Pinpoint the cell where the given text exists, returning its (x, y) midpoint coordinate. 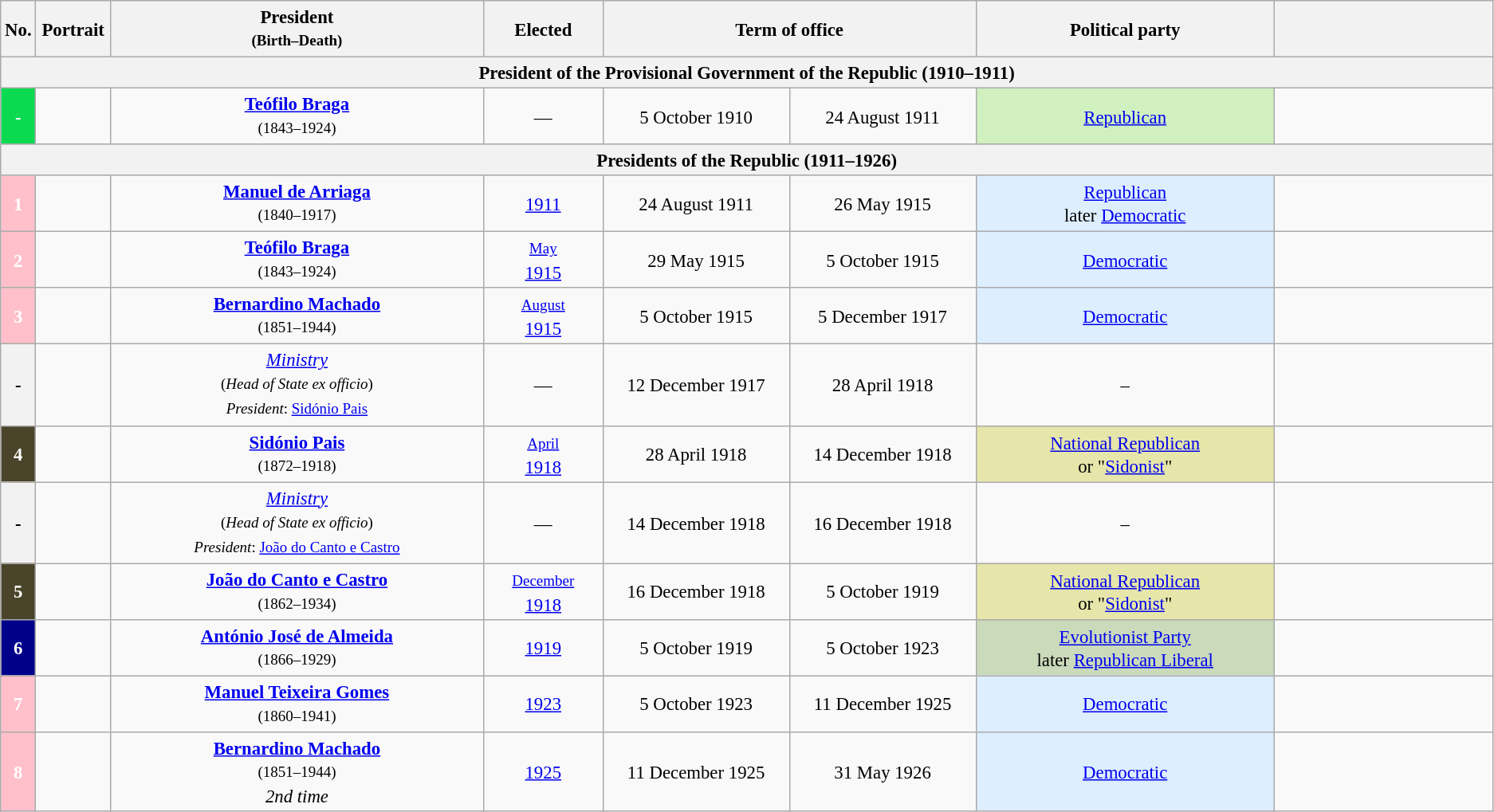
1925 (543, 771)
5 December 1917 (883, 317)
Republicanlater Democratic (1125, 204)
12 December 1917 (696, 385)
Portrait (73, 29)
Manuel Teixeira Gomes(1860–1941) (297, 704)
26 May 1915 (883, 204)
6 (18, 647)
Term of office (789, 29)
1911 (543, 204)
31 May 1926 (883, 771)
Republican (1125, 116)
Ministry(Head of State ex officio)President: Sidónio Pais (297, 385)
29 May 1915 (696, 260)
December1918 (543, 591)
Sidónio Pais(1872–1918) (297, 454)
No. (18, 29)
António José de Almeida(1866–1929) (297, 647)
5 (18, 591)
1919 (543, 647)
João do Canto e Castro(1862–1934) (297, 591)
1 (18, 204)
3 (18, 317)
Presidents of the Republic (1911–1926) (747, 159)
Political party (1125, 29)
5 October 1910 (696, 116)
Bernardino Machado(1851–1944)2nd time (297, 771)
4 (18, 454)
President of the Provisional Government of the Republic (1910–1911) (747, 73)
Bernardino Machado(1851–1944) (297, 317)
2 (18, 260)
President(Birth–Death) (297, 29)
May1915 (543, 260)
Elected (543, 29)
Evolutionist Partylater Republican Liberal (1125, 647)
Ministry(Head of State ex officio)President: João do Canto e Castro (297, 523)
1923 (543, 704)
August1915 (543, 317)
Manuel de Arriaga(1840–1917) (297, 204)
7 (18, 704)
April1918 (543, 454)
8 (18, 771)
